Determine the (x, y) coordinate at the center of the cell enclosing the given text.  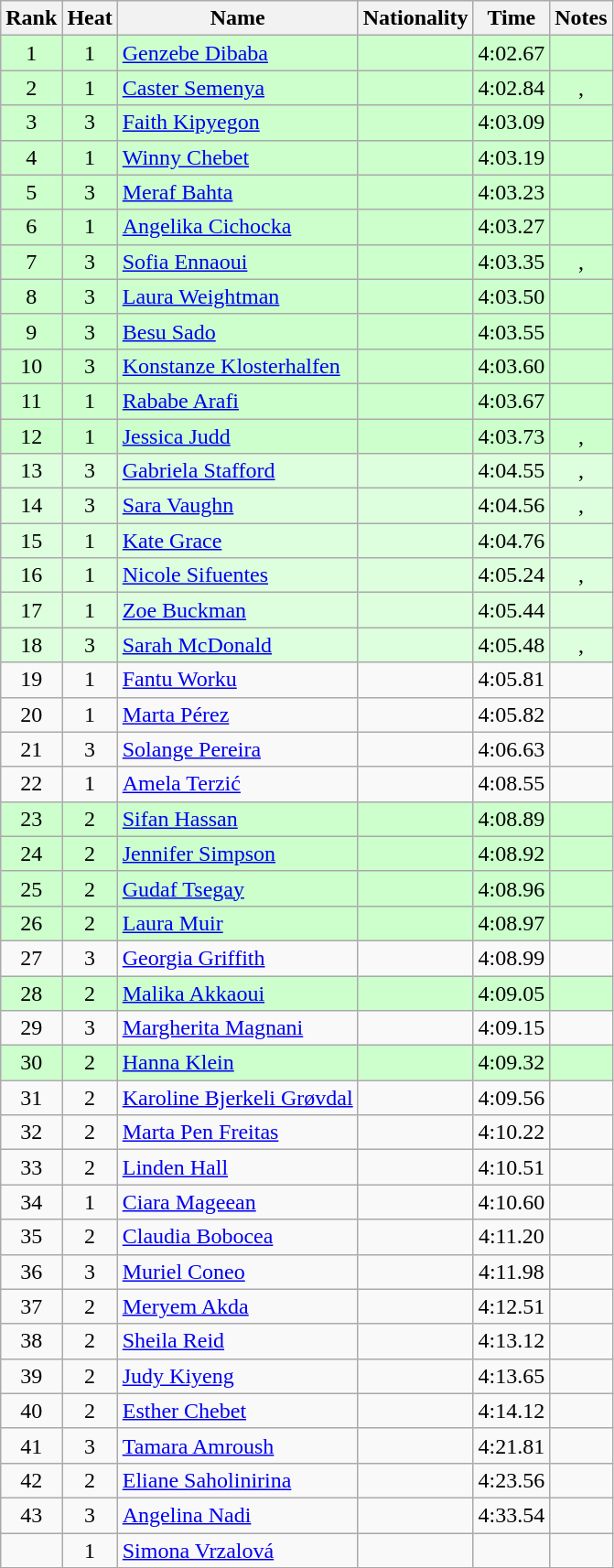
30 (31, 1063)
25 (31, 888)
39 (31, 1376)
4:03.50 (512, 296)
Time (512, 18)
Marta Pérez (238, 714)
35 (31, 1237)
4:03.35 (512, 262)
4:03.23 (512, 192)
Genzebe Dibaba (238, 53)
Judy Kiyeng (238, 1376)
Laura Weightman (238, 296)
4:14.12 (512, 1411)
11 (31, 401)
Jessica Judd (238, 436)
4:13.65 (512, 1376)
4:11.98 (512, 1272)
Karoline Bjerkeli Grøvdal (238, 1098)
34 (31, 1202)
Gudaf Tsegay (238, 888)
18 (31, 645)
4:03.55 (512, 331)
4:08.96 (512, 888)
7 (31, 262)
4:04.56 (512, 506)
4:08.89 (512, 819)
4:12.51 (512, 1306)
4:04.55 (512, 471)
4:03.67 (512, 401)
Jennifer Simpson (238, 854)
4:33.54 (512, 1515)
24 (31, 854)
Gabriela Stafford (238, 471)
4:08.99 (512, 958)
33 (31, 1167)
Ciara Mageean (238, 1202)
Caster Semenya (238, 88)
4:09.15 (512, 1028)
4:10.51 (512, 1167)
16 (31, 575)
Laura Muir (238, 923)
Angelina Nadi (238, 1515)
14 (31, 506)
29 (31, 1028)
Meraf Bahta (238, 192)
20 (31, 714)
Georgia Griffith (238, 958)
4:05.44 (512, 610)
23 (31, 819)
28 (31, 993)
4:10.22 (512, 1133)
4 (31, 157)
6 (31, 227)
4:05.24 (512, 575)
Besu Sado (238, 331)
Eliane Saholinirina (238, 1480)
32 (31, 1133)
4:05.48 (512, 645)
42 (31, 1480)
Winny Chebet (238, 157)
Sifan Hassan (238, 819)
Notes (581, 18)
4:11.20 (512, 1237)
4:23.56 (512, 1480)
4:13.12 (512, 1341)
4:03.60 (512, 366)
Solange Pereira (238, 749)
Rababe Arafi (238, 401)
4:03.09 (512, 123)
27 (31, 958)
12 (31, 436)
4:04.76 (512, 541)
Sarah McDonald (238, 645)
Muriel Coneo (238, 1272)
9 (31, 331)
Malika Akkaoui (238, 993)
Amela Terzić (238, 784)
4:08.97 (512, 923)
Fantu Worku (238, 680)
8 (31, 296)
Marta Pen Freitas (238, 1133)
10 (31, 366)
Heat (90, 18)
4:21.81 (512, 1445)
Nicole Sifuentes (238, 575)
31 (31, 1098)
4:08.55 (512, 784)
21 (31, 749)
4:02.84 (512, 88)
4:06.63 (512, 749)
36 (31, 1272)
Nationality (415, 18)
Tamara Amroush (238, 1445)
38 (31, 1341)
4:05.82 (512, 714)
15 (31, 541)
Esther Chebet (238, 1411)
22 (31, 784)
4:09.32 (512, 1063)
Margherita Magnani (238, 1028)
19 (31, 680)
Sofia Ennaoui (238, 262)
37 (31, 1306)
17 (31, 610)
4:03.73 (512, 436)
Simona Vrzalová (238, 1551)
Name (238, 18)
40 (31, 1411)
Angelika Cichocka (238, 227)
4:09.56 (512, 1098)
Sara Vaughn (238, 506)
4:03.27 (512, 227)
4:03.19 (512, 157)
5 (31, 192)
26 (31, 923)
Rank (31, 18)
Hanna Klein (238, 1063)
Kate Grace (238, 541)
41 (31, 1445)
4:05.81 (512, 680)
Linden Hall (238, 1167)
4:02.67 (512, 53)
43 (31, 1515)
4:09.05 (512, 993)
Claudia Bobocea (238, 1237)
Sheila Reid (238, 1341)
13 (31, 471)
4:08.92 (512, 854)
Zoe Buckman (238, 610)
Meryem Akda (238, 1306)
Faith Kipyegon (238, 123)
4:10.60 (512, 1202)
Konstanze Klosterhalfen (238, 366)
